Search for the cell housing the specified text and yield its [X, Y] center coordinate. 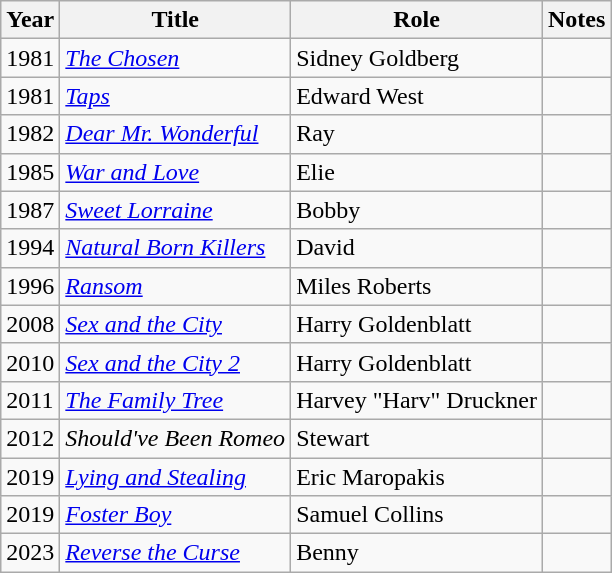
Bobby [417, 210]
1985 [30, 172]
1982 [30, 134]
Edward West [417, 96]
Foster Boy [176, 515]
Elie [417, 172]
Year [30, 20]
2010 [30, 362]
Samuel Collins [417, 515]
Notes [576, 20]
1994 [30, 248]
The Chosen [176, 58]
Lying and Stealing [176, 477]
Sex and the City [176, 324]
The Family Tree [176, 400]
Miles Roberts [417, 286]
2023 [30, 553]
Benny [417, 553]
1996 [30, 286]
Ransom [176, 286]
Title [176, 20]
Natural Born Killers [176, 248]
Ray [417, 134]
Dear Mr. Wonderful [176, 134]
Should've Been Romeo [176, 438]
2011 [30, 400]
2012 [30, 438]
David [417, 248]
Reverse the Curse [176, 553]
Taps [176, 96]
Eric Maropakis [417, 477]
Sweet Lorraine [176, 210]
Stewart [417, 438]
Harvey "Harv" Druckner [417, 400]
Sidney Goldberg [417, 58]
2008 [30, 324]
Role [417, 20]
Sex and the City 2 [176, 362]
1987 [30, 210]
War and Love [176, 172]
